Identify which cell holds the provided text, then report its [x, y] central coordinate. 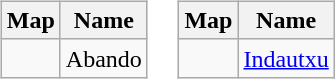
Indautxu [286, 58]
Abando [104, 58]
